From the cell containing the given text, extract its center point as (x, y) coordinate. 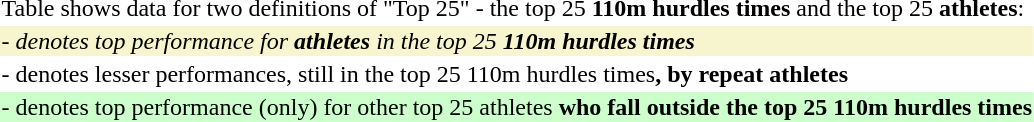
- denotes top performance (only) for other top 25 athletes who fall outside the top 25 110m hurdles times (517, 107)
- denotes top performance for athletes in the top 25 110m hurdles times (517, 41)
- denotes lesser performances, still in the top 25 110m hurdles times, by repeat athletes (517, 74)
